Identify which cell holds the provided text, then report its (x, y) central coordinate. 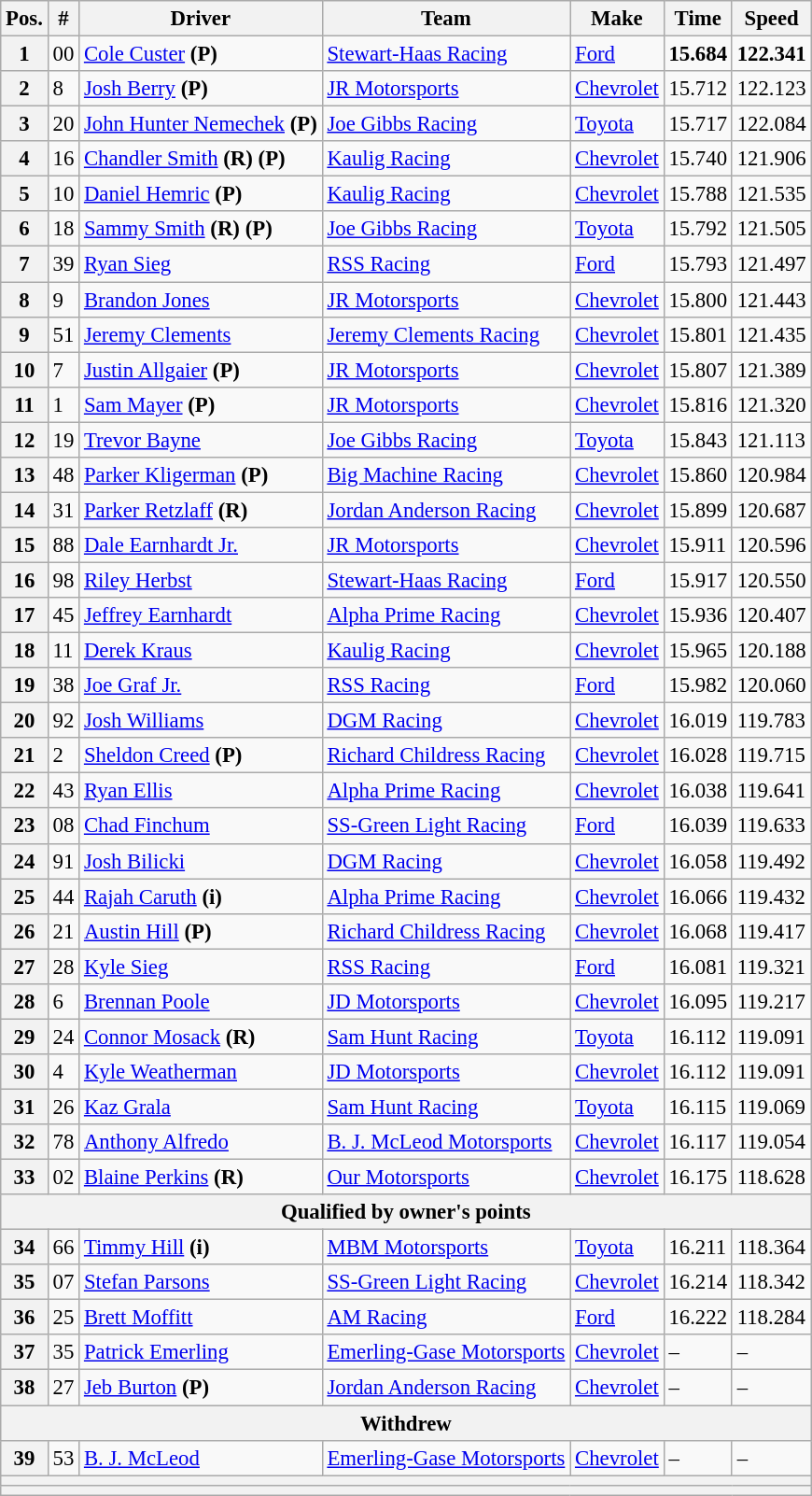
Driver (202, 19)
Timmy Hill (i) (202, 1248)
88 (63, 545)
Parker Retzlaff (R) (202, 510)
B. J. McLeod Motorsports (446, 1142)
121.505 (771, 229)
119.432 (771, 896)
15.843 (698, 440)
122.084 (771, 124)
Joe Graf Jr. (202, 685)
15.982 (698, 685)
22 (24, 791)
43 (63, 791)
119.417 (771, 931)
Connor Mosack (R) (202, 1037)
33 (24, 1178)
120.188 (771, 651)
Our Motorsports (446, 1178)
12 (24, 440)
15.807 (698, 370)
AM Racing (446, 1318)
119.321 (771, 967)
16.175 (698, 1178)
Derek Kraus (202, 651)
Riley Herbst (202, 580)
Speed (771, 19)
15.917 (698, 580)
121.113 (771, 440)
13 (24, 475)
121.435 (771, 334)
Make (617, 19)
15.793 (698, 264)
Kaz Grala (202, 1107)
Brandon Jones (202, 300)
Time (698, 19)
120.687 (771, 510)
120.596 (771, 545)
16.095 (698, 1002)
16.117 (698, 1142)
Withdrew (406, 1423)
121.443 (771, 300)
Big Machine Racing (446, 475)
Qualified by owner's points (406, 1212)
119.492 (771, 861)
15.899 (698, 510)
51 (63, 334)
78 (63, 1142)
16.019 (698, 721)
Austin Hill (P) (202, 931)
Dale Earnhardt Jr. (202, 545)
02 (63, 1178)
Josh Bilicki (202, 861)
15.788 (698, 194)
118.364 (771, 1248)
119.783 (771, 721)
15.801 (698, 334)
07 (63, 1282)
44 (63, 896)
16.039 (698, 826)
15.800 (698, 300)
119.217 (771, 1002)
16.058 (698, 861)
Kyle Sieg (202, 967)
Josh Berry (P) (202, 89)
91 (63, 861)
118.342 (771, 1282)
92 (63, 721)
30 (24, 1072)
Kyle Weatherman (202, 1072)
23 (24, 826)
Sammy Smith (R) (P) (202, 229)
Jeremy Clements Racing (446, 334)
Team (446, 19)
16.066 (698, 896)
15.816 (698, 404)
120.550 (771, 580)
119.633 (771, 826)
5 (24, 194)
Stefan Parsons (202, 1282)
45 (63, 615)
00 (63, 54)
16.214 (698, 1282)
MBM Motorsports (446, 1248)
121.497 (771, 264)
Blaine Perkins (R) (202, 1178)
3 (24, 124)
08 (63, 826)
119.715 (771, 755)
15.965 (698, 651)
B. J. McLeod (202, 1458)
Rajah Caruth (i) (202, 896)
119.641 (771, 791)
Patrick Emerling (202, 1353)
15.717 (698, 124)
53 (63, 1458)
29 (24, 1037)
121.906 (771, 159)
36 (24, 1318)
Brett Moffitt (202, 1318)
Josh Williams (202, 721)
32 (24, 1142)
Jeffrey Earnhardt (202, 615)
121.535 (771, 194)
15.911 (698, 545)
15.860 (698, 475)
Sheldon Creed (P) (202, 755)
Daniel Hemric (P) (202, 194)
Parker Kligerman (P) (202, 475)
15.740 (698, 159)
Ryan Ellis (202, 791)
Ryan Sieg (202, 264)
16.038 (698, 791)
15 (24, 545)
118.628 (771, 1178)
37 (24, 1353)
121.389 (771, 370)
120.060 (771, 685)
15.792 (698, 229)
Cole Custer (P) (202, 54)
15.684 (698, 54)
34 (24, 1248)
66 (63, 1248)
# (63, 19)
122.123 (771, 89)
15.936 (698, 615)
Chad Finchum (202, 826)
Pos. (24, 19)
122.341 (771, 54)
16.068 (698, 931)
Jeremy Clements (202, 334)
15.712 (698, 89)
98 (63, 580)
119.069 (771, 1107)
14 (24, 510)
Brennan Poole (202, 1002)
119.054 (771, 1142)
Trevor Bayne (202, 440)
16.222 (698, 1318)
John Hunter Nemechek (P) (202, 124)
48 (63, 475)
120.984 (771, 475)
16.211 (698, 1248)
17 (24, 615)
16.115 (698, 1107)
16.028 (698, 755)
Jeb Burton (P) (202, 1388)
121.320 (771, 404)
118.284 (771, 1318)
120.407 (771, 615)
Sam Mayer (P) (202, 404)
Chandler Smith (R) (P) (202, 159)
Anthony Alfredo (202, 1142)
Justin Allgaier (P) (202, 370)
16.081 (698, 967)
